Output the (X, Y) coordinate of the center of the cell containing the given text.  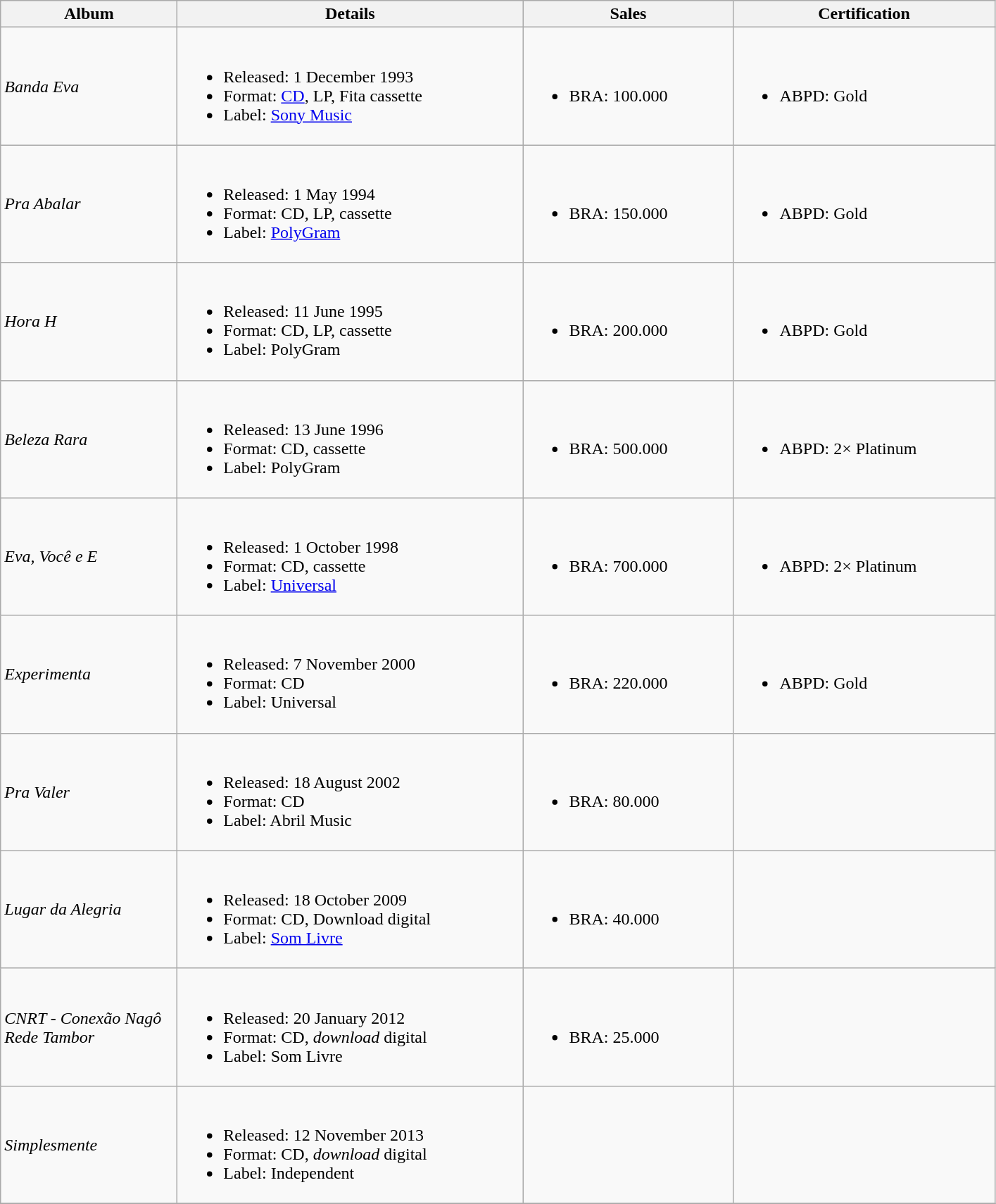
Simplesmente (89, 1145)
Released: 13 June 1996Format: CD, cassetteLabel: PolyGram (351, 439)
Pra Valer (89, 791)
BRA: 150.000 (628, 204)
Released: 1 December 1993Format: CD, LP, Fita cassetteLabel: Sony Music (351, 86)
Released: 1 May 1994Format: CD, LP, cassetteLabel: PolyGram (351, 204)
BRA: 220.000 (628, 675)
BRA: 200.000 (628, 321)
Released: 18 August 2002Format: CDLabel: Abril Music (351, 791)
Certification (864, 14)
Released: 20 January 2012Format: CD, download digitalLabel: Som Livre (351, 1027)
BRA: 100.000 (628, 86)
Banda Eva (89, 86)
Details (351, 14)
Released: 18 October 2009Format: CD, Download digitalLabel: Som Livre (351, 910)
Released: 12 November 2013Format: CD, download digitalLabel: Independent (351, 1145)
Eva, Você e E (89, 556)
BRA: 40.000 (628, 910)
Released: 1 October 1998Format: CD, cassetteLabel: Universal (351, 556)
BRA: 25.000 (628, 1027)
Experimenta (89, 675)
CNRT - Conexão Nagô Rede Tambor (89, 1027)
BRA: 500.000 (628, 439)
BRA: 700.000 (628, 556)
Beleza Rara (89, 439)
Sales (628, 14)
Hora H (89, 321)
Pra Abalar (89, 204)
BRA: 80.000 (628, 791)
Released: 7 November 2000Format: CDLabel: Universal (351, 675)
Lugar da Alegria (89, 910)
Released: 11 June 1995Format: CD, LP, cassetteLabel: PolyGram (351, 321)
Album (89, 14)
